Locate the cell with the specified text and output its (x, y) center coordinate. 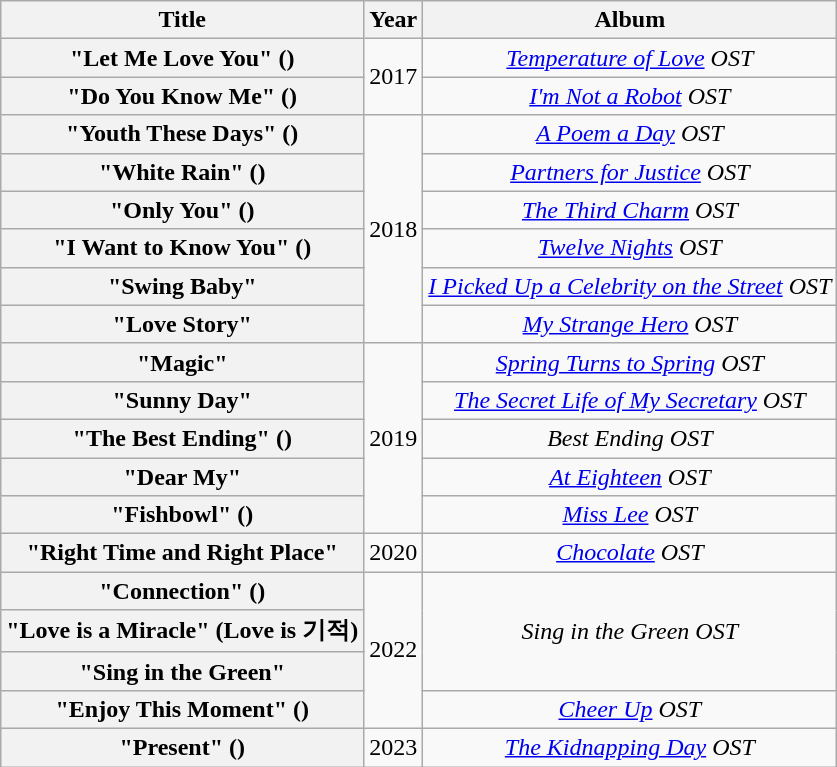
Cheer Up OST (630, 709)
"Magic" (182, 362)
Sing in the Green OST (630, 632)
Temperature of Love OST (630, 58)
My Strange Hero OST (630, 324)
"Swing Baby" (182, 286)
"Dear My" (182, 477)
2022 (394, 650)
2020 (394, 553)
The Kidnapping Day OST (630, 747)
"Right Time and Right Place" (182, 553)
2023 (394, 747)
Miss Lee OST (630, 515)
"The Best Ending" () (182, 438)
"Present" () (182, 747)
The Secret Life of My Secretary OST (630, 400)
Spring Turns to Spring OST (630, 362)
I'm Not a Robot OST (630, 96)
"Sing in the Green" (182, 671)
"Only You" () (182, 210)
Album (630, 20)
The Third Charm OST (630, 210)
"Sunny Day" (182, 400)
I Picked Up a Celebrity on the Street OST (630, 286)
"Enjoy This Moment" () (182, 709)
2019 (394, 438)
"I Want to Know You" () (182, 248)
"Do You Know Me" () (182, 96)
2018 (394, 229)
Best Ending OST (630, 438)
"Love is a Miracle" (Love is 기적) (182, 632)
Partners for Justice OST (630, 172)
Title (182, 20)
Twelve Nights OST (630, 248)
Chocolate OST (630, 553)
2017 (394, 77)
"Let Me Love You" () (182, 58)
At Eighteen OST (630, 477)
"Fishbowl" () (182, 515)
"Connection" () (182, 591)
"Youth These Days" () (182, 134)
"Love Story" (182, 324)
"White Rain" () (182, 172)
Year (394, 20)
A Poem a Day OST (630, 134)
